Extract the [x, y] coordinate from the center of the cell holding the provided text.  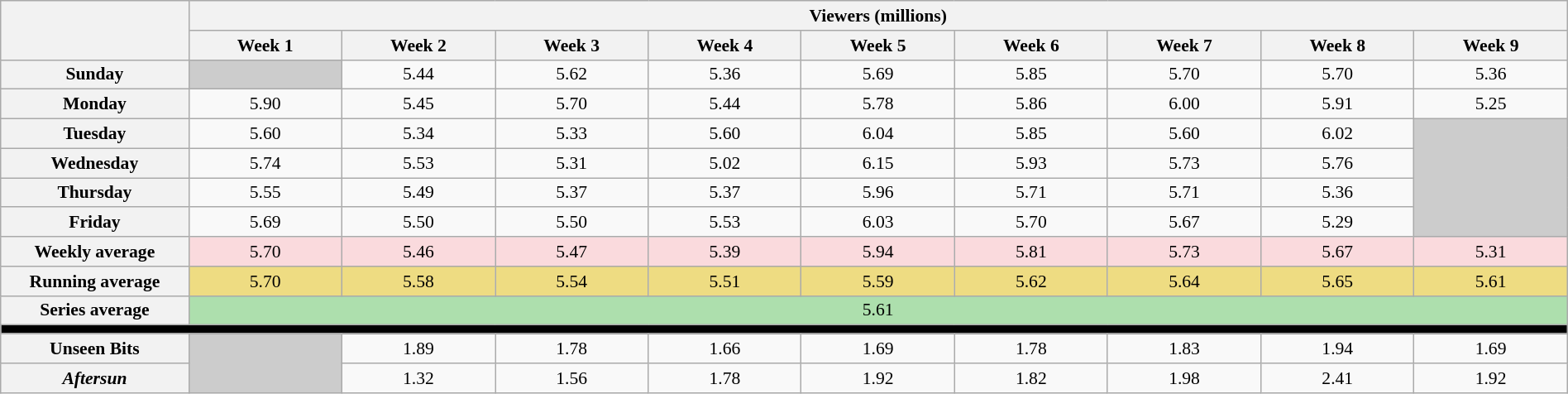
1.82 [1030, 378]
Week 3 [572, 46]
Week 2 [418, 46]
5.51 [724, 281]
6.04 [878, 134]
1.32 [418, 378]
Viewers (millions) [878, 16]
Running average [94, 281]
Wednesday [94, 163]
5.74 [265, 163]
Weekly average [94, 252]
5.94 [878, 252]
5.39 [724, 252]
Sunday [94, 74]
5.34 [418, 134]
5.76 [1338, 163]
Thursday [94, 193]
1.98 [1184, 378]
Week 7 [1184, 46]
1.56 [572, 378]
Week 9 [1490, 46]
Monday [94, 104]
Series average [94, 310]
Tuesday [94, 134]
5.33 [572, 134]
2.41 [1338, 378]
5.02 [724, 163]
1.89 [418, 348]
5.29 [1338, 223]
5.54 [572, 281]
6.02 [1338, 134]
6.00 [1184, 104]
5.93 [1030, 163]
5.64 [1184, 281]
Week 4 [724, 46]
5.59 [878, 281]
Week 5 [878, 46]
5.55 [265, 193]
5.96 [878, 193]
5.47 [572, 252]
1.94 [1338, 348]
5.46 [418, 252]
5.65 [1338, 281]
5.81 [1030, 252]
Unseen Bits [94, 348]
5.45 [418, 104]
5.91 [1338, 104]
5.58 [418, 281]
6.15 [878, 163]
Week 8 [1338, 46]
Week 6 [1030, 46]
5.90 [265, 104]
6.03 [878, 223]
1.83 [1184, 348]
5.25 [1490, 104]
Friday [94, 223]
Week 1 [265, 46]
5.78 [878, 104]
5.49 [418, 193]
Aftersun [94, 378]
1.66 [724, 348]
5.86 [1030, 104]
